Output the [x, y] coordinate of the center of the cell containing the given text.  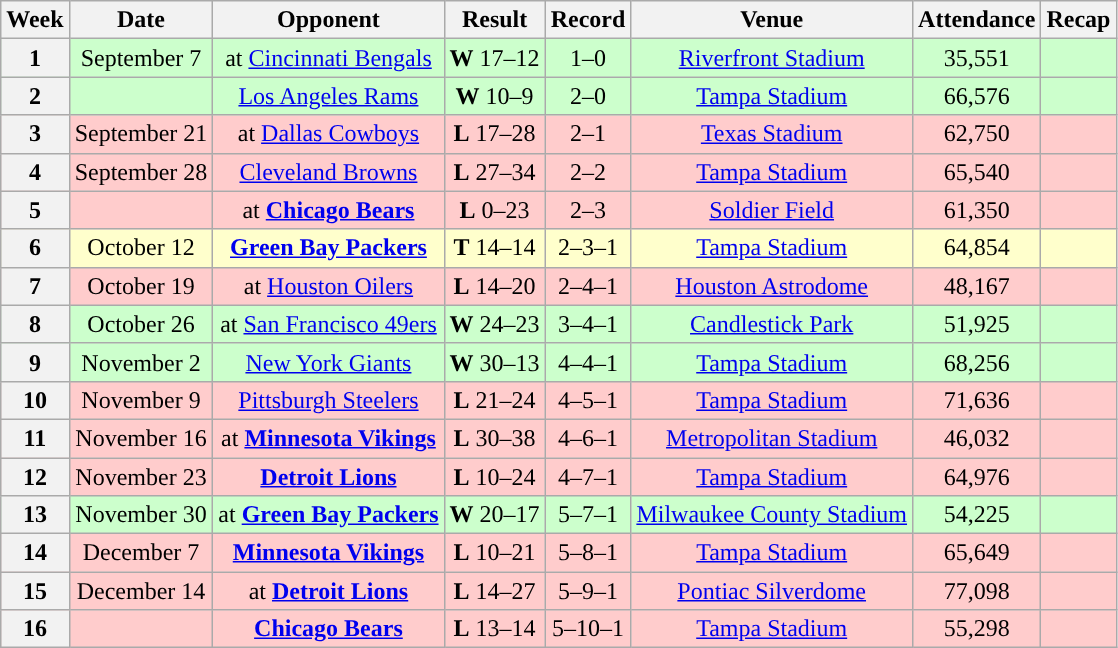
at Detroit Lions [328, 591]
L 14–20 [494, 286]
Pittsburgh Steelers [328, 400]
New York Giants [328, 362]
Soldier Field [772, 210]
8 [35, 324]
Venue [772, 20]
December 7 [141, 553]
W 30–13 [494, 362]
68,256 [977, 362]
2–3 [588, 210]
14 [35, 553]
at Minnesota Vikings [328, 438]
Cleveland Browns [328, 172]
Pontiac Silverdome [772, 591]
61,350 [977, 210]
12 [35, 477]
65,540 [977, 172]
48,167 [977, 286]
2–2 [588, 172]
T 14–14 [494, 248]
at Chicago Bears [328, 210]
L 13–14 [494, 629]
1–0 [588, 58]
W 24–23 [494, 324]
5–7–1 [588, 515]
November 30 [141, 515]
Record [588, 20]
November 23 [141, 477]
September 21 [141, 134]
46,032 [977, 438]
W 20–17 [494, 515]
65,649 [977, 553]
2–0 [588, 96]
November 9 [141, 400]
L 10–24 [494, 477]
62,750 [977, 134]
Metropolitan Stadium [772, 438]
66,576 [977, 96]
54,225 [977, 515]
5–10–1 [588, 629]
at Green Bay Packers [328, 515]
Recap [1078, 20]
L 14–27 [494, 591]
at San Francisco 49ers [328, 324]
6 [35, 248]
Week [35, 20]
Minnesota Vikings [328, 553]
64,854 [977, 248]
15 [35, 591]
November 16 [141, 438]
at Dallas Cowboys [328, 134]
September 28 [141, 172]
64,976 [977, 477]
4–7–1 [588, 477]
7 [35, 286]
77,098 [977, 591]
4–5–1 [588, 400]
November 2 [141, 362]
October 12 [141, 248]
L 0–23 [494, 210]
Texas Stadium [772, 134]
L 17–28 [494, 134]
Candlestick Park [772, 324]
13 [35, 515]
2–1 [588, 134]
L 30–38 [494, 438]
4–4–1 [588, 362]
L 21–24 [494, 400]
16 [35, 629]
October 26 [141, 324]
Riverfront Stadium [772, 58]
10 [35, 400]
October 19 [141, 286]
2 [35, 96]
December 14 [141, 591]
2–3–1 [588, 248]
51,925 [977, 324]
Attendance [977, 20]
Detroit Lions [328, 477]
11 [35, 438]
4–6–1 [588, 438]
at Cincinnati Bengals [328, 58]
3 [35, 134]
5 [35, 210]
5–9–1 [588, 591]
L 27–34 [494, 172]
5–8–1 [588, 553]
Houston Astrodome [772, 286]
4 [35, 172]
W 17–12 [494, 58]
W 10–9 [494, 96]
Opponent [328, 20]
9 [35, 362]
71,636 [977, 400]
1 [35, 58]
Result [494, 20]
Milwaukee County Stadium [772, 515]
Green Bay Packers [328, 248]
Chicago Bears [328, 629]
3–4–1 [588, 324]
35,551 [977, 58]
at Houston Oilers [328, 286]
55,298 [977, 629]
L 10–21 [494, 553]
September 7 [141, 58]
Date [141, 20]
Los Angeles Rams [328, 96]
2–4–1 [588, 286]
